Provide the [x, y] coordinate of the cell's center where the given text is located.  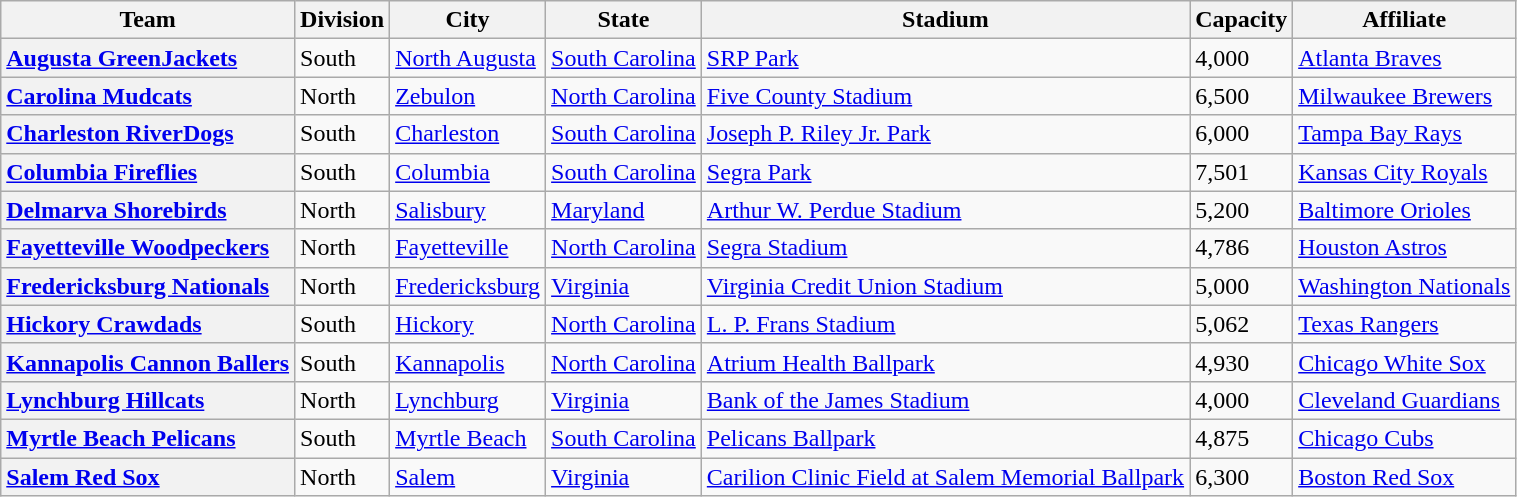
Texas Rangers [1404, 324]
Lynchburg [468, 400]
Fredericksburg [468, 286]
L. P. Frans Stadium [945, 324]
7,501 [1242, 172]
6,500 [1242, 96]
Lynchburg Hillcats [148, 400]
Zebulon [468, 96]
Chicago White Sox [1404, 362]
Carolina Mudcats [148, 96]
6,000 [1242, 134]
Milwaukee Brewers [1404, 96]
Columbia Fireflies [148, 172]
Delmarva Shorebirds [148, 210]
Boston Red Sox [1404, 477]
Five County Stadium [945, 96]
Arthur W. Perdue Stadium [945, 210]
Hickory Crawdads [148, 324]
4,930 [1242, 362]
Baltimore Orioles [1404, 210]
4,786 [1242, 248]
Virginia Credit Union Stadium [945, 286]
Maryland [624, 210]
Salem Red Sox [148, 477]
6,300 [1242, 477]
Joseph P. Riley Jr. Park [945, 134]
Salisbury [468, 210]
Kannapolis Cannon Ballers [148, 362]
Fayetteville Woodpeckers [148, 248]
Kansas City Royals [1404, 172]
Division [342, 20]
Cleveland Guardians [1404, 400]
Bank of the James Stadium [945, 400]
SRP Park [945, 58]
Hickory [468, 324]
Myrtle Beach Pelicans [148, 438]
Segra Park [945, 172]
5,062 [1242, 324]
Capacity [1242, 20]
Augusta GreenJackets [148, 58]
Columbia [468, 172]
Myrtle Beach [468, 438]
North Augusta [468, 58]
Segra Stadium [945, 248]
5,000 [1242, 286]
Kannapolis [468, 362]
Team [148, 20]
5,200 [1242, 210]
Fredericksburg Nationals [148, 286]
Tampa Bay Rays [1404, 134]
Pelicans Ballpark [945, 438]
Fayetteville [468, 248]
Atrium Health Ballpark [945, 362]
Affiliate [1404, 20]
Charleston [468, 134]
City [468, 20]
4,875 [1242, 438]
Stadium [945, 20]
Atlanta Braves [1404, 58]
State [624, 20]
Chicago Cubs [1404, 438]
Carilion Clinic Field at Salem Memorial Ballpark [945, 477]
Houston Astros [1404, 248]
Salem [468, 477]
Washington Nationals [1404, 286]
Charleston RiverDogs [148, 134]
